Identify which cell holds the provided text, then report its [X, Y] central coordinate. 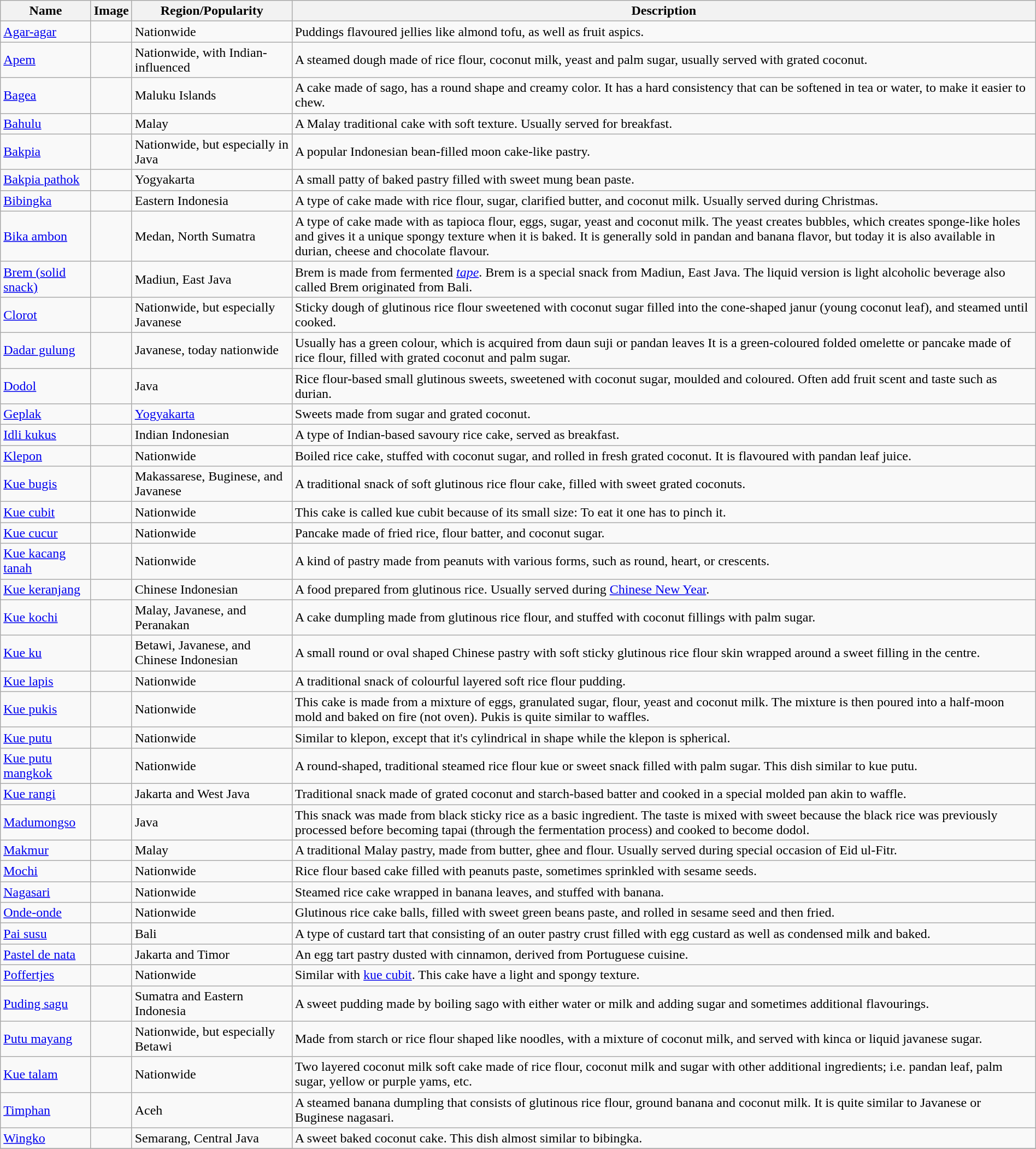
Makassarese, Buginese, and Javanese [212, 484]
Agar-agar [46, 32]
Nationwide, but especially Javanese [212, 315]
Eastern Indonesia [212, 201]
Javanese, today nationwide [212, 350]
Wingko [46, 1138]
Similar with kue cubit. This cake have a light and spongy texture. [663, 975]
Steamed rice cake wrapped in banana leaves, and stuffed with banana. [663, 892]
Bakpia pathok [46, 180]
Timphan [46, 1110]
Kue rangi [46, 794]
A traditional snack of colourful layered soft rice flour pudding. [663, 681]
Putu mayang [46, 1039]
A type of custard tart that consisting of an outer pastry crust filled with egg custard as well as condensed milk and baked. [663, 934]
Kue bugis [46, 484]
Pai susu [46, 934]
Bika ambon [46, 236]
Betawi, Javanese, and Chinese Indonesian [212, 653]
Puddings flavoured jellies like almond tofu, as well as fruit aspics. [663, 32]
Kue keranjang [46, 589]
Nationwide, but especially Betawi [212, 1039]
Image [111, 11]
Mochi [46, 871]
Region/Popularity [212, 11]
A type of Indian-based savoury rice cake, served as breakfast. [663, 435]
Onde-onde [46, 913]
Clorot [46, 315]
Kue cucur [46, 533]
Dadar gulung [46, 350]
A popular Indonesian bean-filled moon cake-like pastry. [663, 152]
A type of cake made with rice flour, sugar, clarified butter, and coconut milk. Usually served during Christmas. [663, 201]
Jakarta and Timor [212, 954]
Apem [46, 60]
A traditional Malay pastry, made from butter, ghee and flour. Usually served during special occasion of Eid ul-Fitr. [663, 851]
Sumatra and Eastern Indonesia [212, 1004]
Makmur [46, 851]
Semarang, Central Java [212, 1138]
Maluku Islands [212, 95]
A sweet baked coconut cake. This dish almost similar to bibingka. [663, 1138]
Nationwide, but especially in Java [212, 152]
Pastel de nata [46, 954]
A round-shaped, traditional steamed rice flour kue or sweet snack filled with palm sugar. This dish similar to kue putu. [663, 765]
Nagasari [46, 892]
Rice flour based cake filled with peanuts paste, sometimes sprinkled with sesame seeds. [663, 871]
Kue cubit [46, 512]
A small round or oval shaped Chinese pastry with soft sticky glutinous rice flour skin wrapped around a sweet filling in the centre. [663, 653]
Sticky dough of glutinous rice flour sweetened with coconut sugar filled into the cone-shaped janur (young coconut leaf), and steamed until cooked. [663, 315]
A small patty of baked pastry filled with sweet mung bean paste. [663, 180]
Kue lapis [46, 681]
Kue putu [46, 737]
An egg tart pastry dusted with cinnamon, derived from Portuguese cuisine. [663, 954]
Kue talam [46, 1075]
A traditional snack of soft glutinous rice flour cake, filled with sweet grated coconuts. [663, 484]
Jakarta and West Java [212, 794]
Made from starch or rice flour shaped like noodles, with a mixture of coconut milk, and served with kinca or liquid javanese sugar. [663, 1039]
A steamed dough made of rice flour, coconut milk, yeast and palm sugar, usually served with grated coconut. [663, 60]
Dodol [46, 386]
A Malay traditional cake with soft texture. Usually served for breakfast. [663, 124]
Name [46, 11]
Nationwide, with Indian-influenced [212, 60]
Bagea [46, 95]
A sweet pudding made by boiling sago with either water or milk and adding sugar and sometimes additional flavourings. [663, 1004]
Description [663, 11]
A kind of pastry made from peanuts with various forms, such as round, heart, or crescents. [663, 561]
Madumongso [46, 822]
Similar to klepon, except that it's cylindrical in shape while the klepon is spherical. [663, 737]
Sweets made from sugar and grated coconut. [663, 414]
Poffertjes [46, 975]
Traditional snack made of grated coconut and starch-based batter and cooked in a special molded pan akin to waffle. [663, 794]
Brem (solid snack) [46, 279]
Madiun, East Java [212, 279]
This cake is called kue cubit because of its small size: To eat it one has to pinch it. [663, 512]
A cake made of sago, has a round shape and creamy color. It has a hard consistency that can be softened in tea or water, to make it easier to chew. [663, 95]
Bahulu [46, 124]
Kue kochi [46, 618]
A food prepared from glutinous rice. Usually served during Chinese New Year. [663, 589]
Geplak [46, 414]
Idli kukus [46, 435]
Bibingka [46, 201]
Bakpia [46, 152]
Kue pukis [46, 710]
A cake dumpling made from glutinous rice flour, and stuffed with coconut fillings with palm sugar. [663, 618]
Kue ku [46, 653]
Kue kacang tanah [46, 561]
Medan, North Sumatra [212, 236]
Rice flour-based small glutinous sweets, sweetened with coconut sugar, moulded and coloured. Often add fruit scent and taste such as durian. [663, 386]
Pancake made of fried rice, flour batter, and coconut sugar. [663, 533]
Bali [212, 934]
Kue putu mangkok [46, 765]
Boiled rice cake, stuffed with coconut sugar, and rolled in fresh grated coconut. It is flavoured with pandan leaf juice. [663, 456]
Aceh [212, 1110]
Klepon [46, 456]
Indian Indonesian [212, 435]
Glutinous rice cake balls, filled with sweet green beans paste, and rolled in sesame seed and then fried. [663, 913]
Malay, Javanese, and Peranakan [212, 618]
Puding sagu [46, 1004]
Chinese Indonesian [212, 589]
